Search for the cell housing the specified text and yield its (x, y) center coordinate. 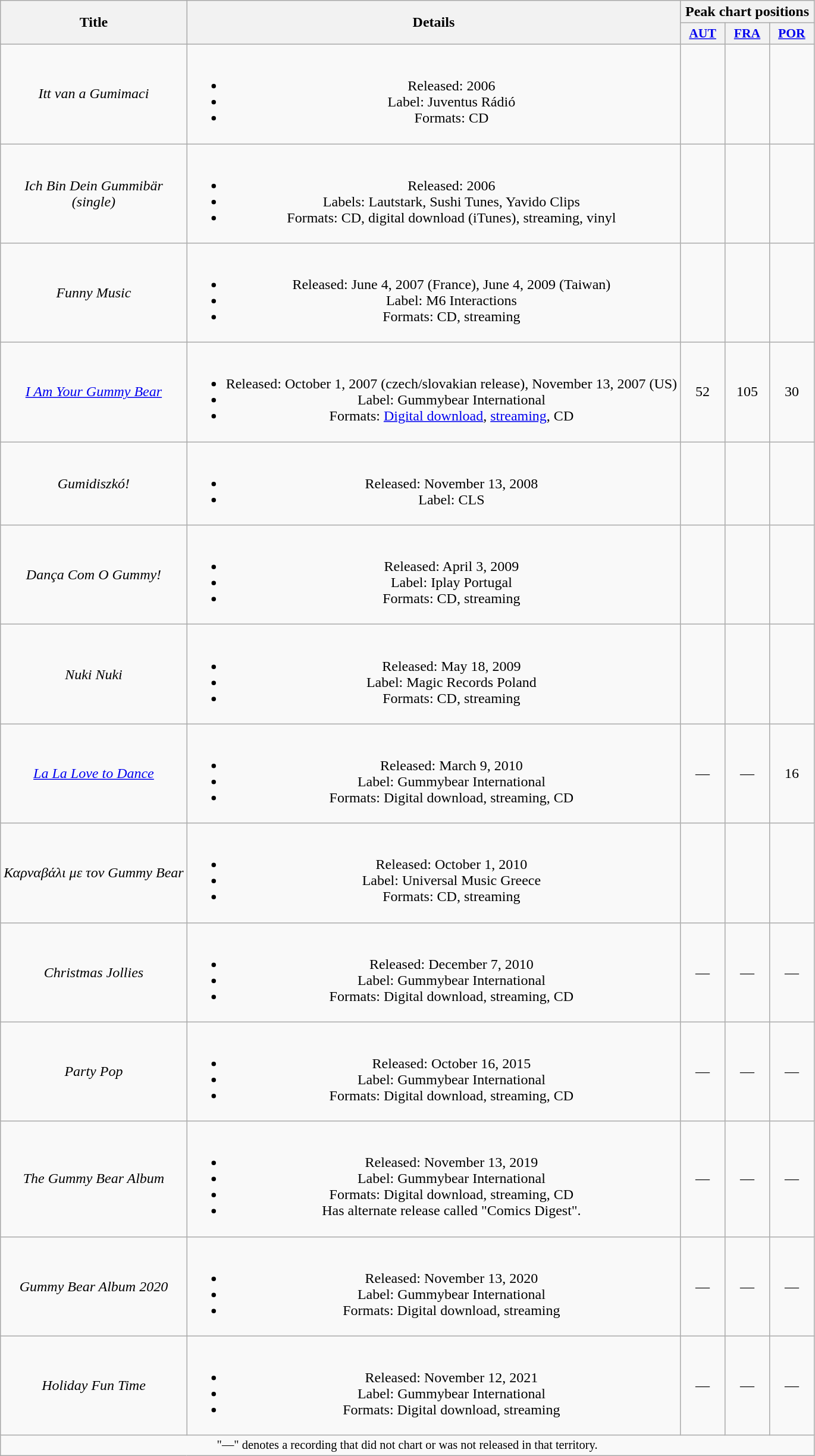
Christmas Jollies (94, 972)
Released: October 1, 2007 (czech/slovakian release), November 13, 2007 (US)Label: Gummybear InternationalFormats: Digital download, streaming, CD (433, 393)
Released: 2006Labels: Lautstark, Sushi Tunes, Yavido ClipsFormats: CD, digital download (iTunes), streaming, vinyl (433, 194)
Nuki Nuki (94, 674)
Released: October 16, 2015Label: Gummybear InternationalFormats: Digital download, streaming, CD (433, 1072)
Released: April 3, 2009Label: Iplay PortugalFormats: CD, streaming (433, 575)
Released: November 13, 2019Label: Gummybear InternationalFormats: Digital download, streaming, CDHas alternate release called "Comics Digest". (433, 1179)
16 (791, 773)
105 (747, 393)
30 (791, 393)
Released: November 12, 2021Label: Gummybear InternationalFormats: Digital download, streaming (433, 1386)
Released: June 4, 2007 (France), June 4, 2009 (Taiwan)Label: M6 InteractionsFormats: CD, streaming (433, 293)
Party Pop (94, 1072)
Released: May 18, 2009Label: Magic Records PolandFormats: CD, streaming (433, 674)
Ich Bin Dein Gummibär(single) (94, 194)
POR (791, 34)
The Gummy Bear Album (94, 1179)
Καρναβάλι με τον Gummy Bear (94, 873)
Released: December 7, 2010Label: Gummybear InternationalFormats: Digital download, streaming, CD (433, 972)
Peak chart positions (747, 12)
Released: March 9, 2010Label: Gummybear InternationalFormats: Digital download, streaming, CD (433, 773)
Gummy Bear Album 2020 (94, 1286)
52 (703, 393)
"—" denotes a recording that did not chart or was not released in that territory. (407, 1445)
Released: 2006Label: Juventus RádióFormats: CD (433, 94)
FRA (747, 34)
Dança Com O Gummy! (94, 575)
Itt van a Gumimaci (94, 94)
Details (433, 23)
Funny Music (94, 293)
Title (94, 23)
I Am Your Gummy Bear (94, 393)
Gumidiszkó! (94, 484)
Holiday Fun Time (94, 1386)
Released: November 13, 2020Label: Gummybear InternationalFormats: Digital download, streaming (433, 1286)
La La Love to Dance (94, 773)
Released: November 13, 2008Label: CLS (433, 484)
Released: October 1, 2010Label: Universal Music GreeceFormats: CD, streaming (433, 873)
AUT (703, 34)
